From the cell containing the given text, extract its center point as (x, y) coordinate. 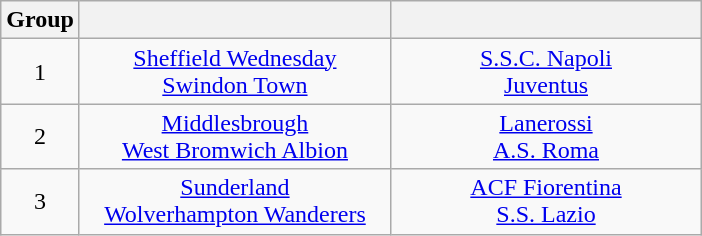
2 (40, 136)
3 (40, 202)
SunderlandWolverhampton Wanderers (234, 202)
Group (40, 20)
1 (40, 72)
LanerossiA.S. Roma (546, 136)
Sheffield WednesdaySwindon Town (234, 72)
ACF FiorentinaS.S. Lazio (546, 202)
S.S.C. NapoliJuventus (546, 72)
MiddlesbroughWest Bromwich Albion (234, 136)
